Capture the cell that displays the provided text and extract its [x, y] central coordinate. 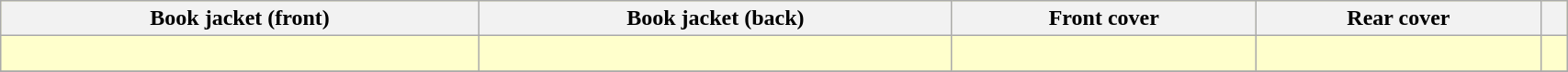
Book jacket (front) [241, 18]
Front cover [1104, 18]
Book jacket (back) [715, 18]
Rear cover [1398, 18]
